Capture the cell that displays the provided text and extract its [X, Y] central coordinate. 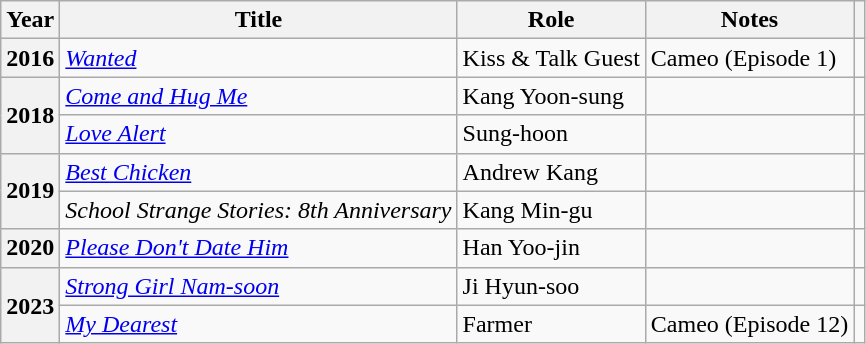
Please Don't Date Him [258, 248]
Role [551, 20]
Come and Hug Me [258, 96]
2016 [30, 58]
Andrew Kang [551, 172]
Sung-hoon [551, 134]
School Strange Stories: 8th Anniversary [258, 210]
Year [30, 20]
Kang Yoon-sung [551, 96]
Strong Girl Nam-soon [258, 286]
2020 [30, 248]
Best Chicken [258, 172]
2018 [30, 115]
2019 [30, 191]
Han Yoo-jin [551, 248]
Ji Hyun-soo [551, 286]
My Dearest [258, 324]
2023 [30, 305]
Cameo (Episode 1) [749, 58]
Kiss & Talk Guest [551, 58]
Notes [749, 20]
Love Alert [258, 134]
Wanted [258, 58]
Farmer [551, 324]
Title [258, 20]
Kang Min-gu [551, 210]
Cameo (Episode 12) [749, 324]
